Locate the cell with the specified text and output its [x, y] center coordinate. 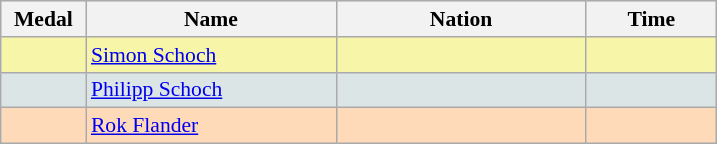
Rok Flander [211, 126]
Name [211, 19]
Nation [461, 19]
Medal [44, 19]
Philipp Schoch [211, 90]
Time [651, 19]
Simon Schoch [211, 55]
